Scan for the cell matching the given text and deliver its [x, y] coordinate at center. 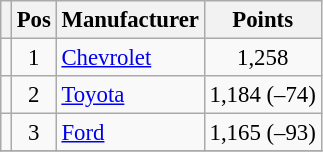
Chevrolet [130, 58]
Points [262, 20]
1,184 (–74) [262, 95]
1,165 (–93) [262, 133]
1,258 [262, 58]
Ford [130, 133]
2 [34, 95]
Manufacturer [130, 20]
Toyota [130, 95]
3 [34, 133]
1 [34, 58]
Pos [34, 20]
